Return (x, y) of the center of cell containing provided text 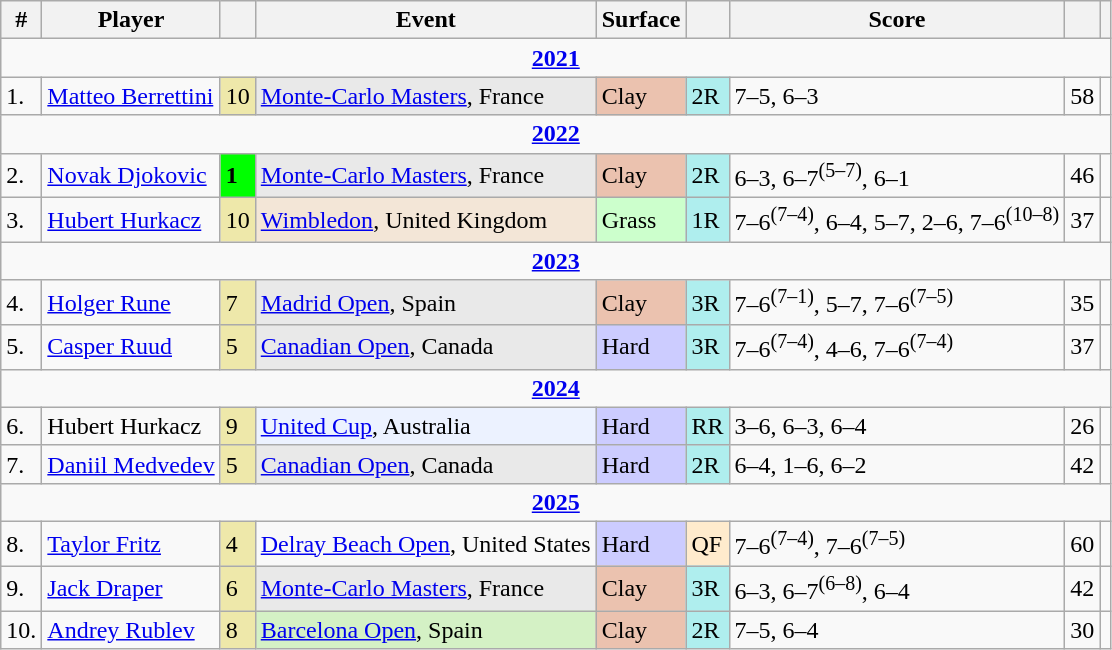
3. (22, 220)
7–5, 6–3 (897, 96)
2023 (556, 261)
1 (238, 176)
2025 (556, 502)
6–4, 1–6, 6–2 (897, 464)
Grass (641, 220)
Jack Draper (131, 588)
60 (1082, 544)
8. (22, 544)
Daniil Medvedev (131, 464)
6 (238, 588)
Score (897, 20)
Andrey Rublev (131, 630)
Holger Rune (131, 302)
8 (238, 630)
Novak Djokovic (131, 176)
2. (22, 176)
2022 (556, 134)
58 (1082, 96)
7–6(7–4), 6–4, 5–7, 2–6, 7–6(10–8) (897, 220)
Surface (641, 20)
Player (131, 20)
9. (22, 588)
2021 (556, 58)
# (22, 20)
46 (1082, 176)
7 (238, 302)
1R (708, 220)
10. (22, 630)
26 (1082, 426)
Taylor Fritz (131, 544)
6–3, 6–7(5–7), 6–1 (897, 176)
2024 (556, 388)
6. (22, 426)
Casper Ruud (131, 348)
6–3, 6–7(6–8), 6–4 (897, 588)
4. (22, 302)
4 (238, 544)
RR (708, 426)
5. (22, 348)
9 (238, 426)
Matteo Berrettini (131, 96)
Event (426, 20)
7–6(7–1), 5–7, 7–6(7–5) (897, 302)
QF (708, 544)
35 (1082, 302)
1. (22, 96)
7–6(7–4), 4–6, 7–6(7–4) (897, 348)
7–5, 6–4 (897, 630)
3–6, 6–3, 6–4 (897, 426)
7–6(7–4), 7–6(7–5) (897, 544)
7. (22, 464)
Delray Beach Open, United States (426, 544)
Wimbledon, United Kingdom (426, 220)
30 (1082, 630)
Madrid Open, Spain (426, 302)
United Cup, Australia (426, 426)
Barcelona Open, Spain (426, 630)
